Scan for the cell matching the given text and deliver its [x, y] coordinate at center. 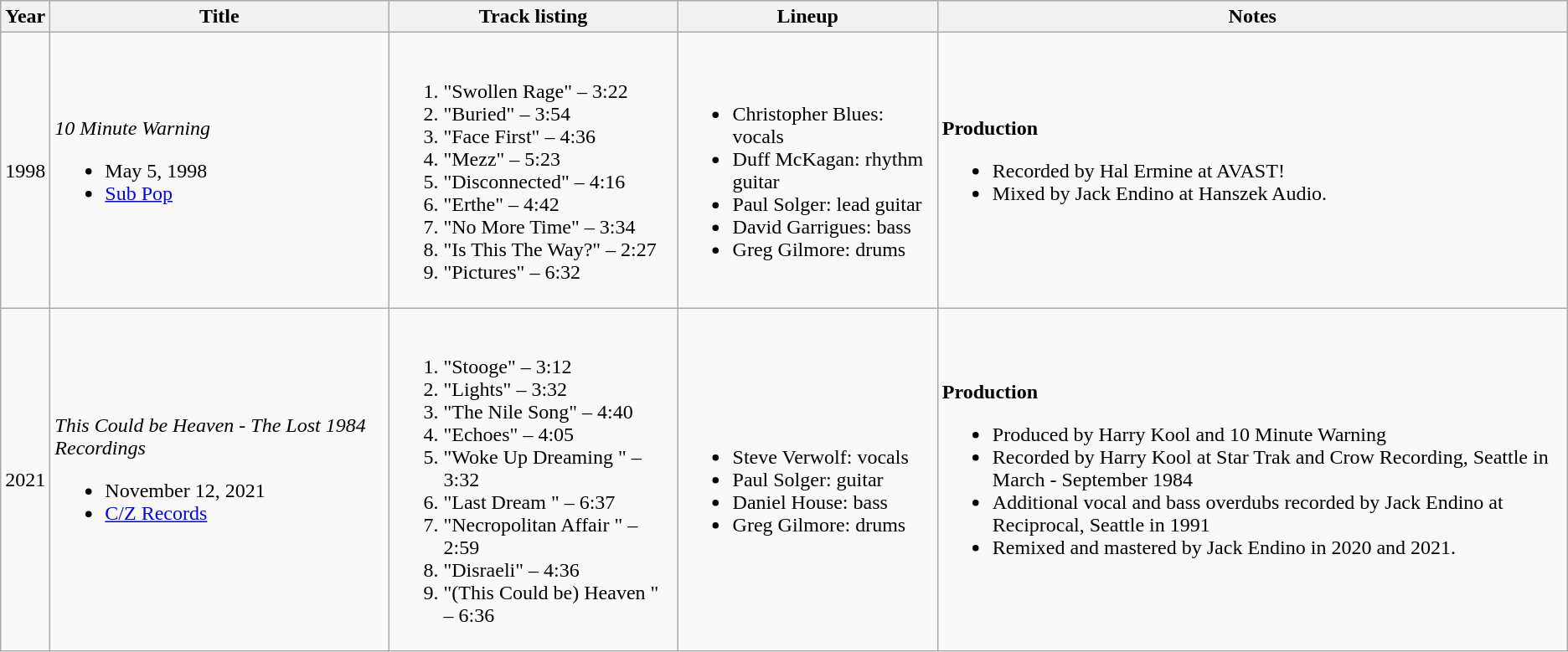
This Could be Heaven - The Lost 1984 RecordingsNovember 12, 2021C/Z Records [219, 480]
Christopher Blues: vocalsDuff McKagan: rhythm guitarPaul Solger: lead guitarDavid Garrigues: bassGreg Gilmore: drums [807, 171]
1998 [25, 171]
Title [219, 17]
Steve Verwolf: vocalsPaul Solger: guitarDaniel House: bassGreg Gilmore: drums [807, 480]
ProductionRecorded by Hal Ermine at AVAST!Mixed by Jack Endino at Hanszek Audio. [1252, 171]
2021 [25, 480]
Notes [1252, 17]
Year [25, 17]
10 Minute WarningMay 5, 1998Sub Pop [219, 171]
Track listing [533, 17]
Lineup [807, 17]
